Determine the [x, y] coordinate at the center of the cell enclosing the given text.  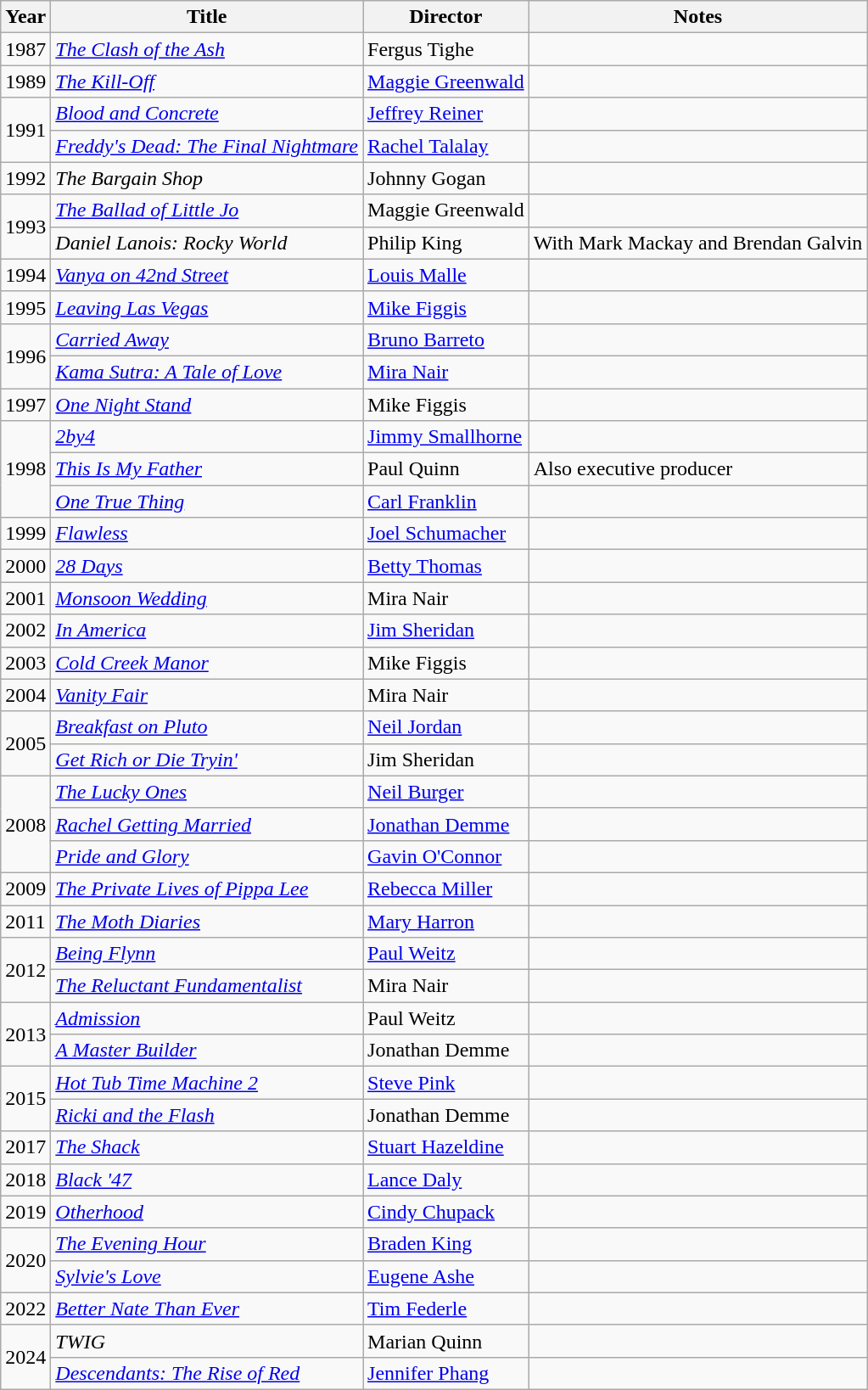
Louis Malle [446, 275]
Director [446, 17]
Carl Franklin [446, 502]
The Ballad of Little Jo [207, 210]
Pride and Glory [207, 856]
Tim Federle [446, 1309]
Better Nate Than Ever [207, 1309]
Vanity Fair [207, 695]
Neil Jordan [446, 727]
2024 [25, 1357]
2by4 [207, 437]
Year [25, 17]
2004 [25, 695]
Lance Daly [446, 1180]
Marian Quinn [446, 1341]
Leaving Las Vegas [207, 307]
Sylvie's Love [207, 1276]
The Private Lives of Pippa Lee [207, 888]
The Moth Diaries [207, 921]
The Lucky Ones [207, 792]
One Night Stand [207, 405]
1997 [25, 405]
Descendants: The Rise of Red [207, 1373]
Paul Quinn [446, 469]
Neil Burger [446, 792]
1995 [25, 307]
2003 [25, 663]
2017 [25, 1147]
The Shack [207, 1147]
1992 [25, 178]
Fergus Tighe [446, 49]
Jimmy Smallhorne [446, 437]
In America [207, 631]
Vanya on 42nd Street [207, 275]
Admission [207, 1018]
A Master Builder [207, 1051]
2022 [25, 1309]
Cindy Chupack [446, 1212]
The Clash of the Ash [207, 49]
Monsoon Wedding [207, 598]
1996 [25, 356]
2020 [25, 1260]
2002 [25, 631]
Jennifer Phang [446, 1373]
Braden King [446, 1244]
1998 [25, 469]
Flawless [207, 534]
Otherhood [207, 1212]
Rachel Getting Married [207, 824]
Carried Away [207, 339]
2011 [25, 921]
Hot Tub Time Machine 2 [207, 1083]
This Is My Father [207, 469]
Betty Thomas [446, 566]
Stuart Hazeldine [446, 1147]
2005 [25, 743]
Jeffrey Reiner [446, 114]
2009 [25, 888]
2012 [25, 970]
2015 [25, 1099]
1991 [25, 130]
Philip King [446, 243]
2019 [25, 1212]
Bruno Barreto [446, 339]
2013 [25, 1034]
Ricki and the Flash [207, 1115]
The Evening Hour [207, 1244]
Rebecca Miller [446, 888]
Get Rich or Die Tryin' [207, 759]
Blood and Concrete [207, 114]
1994 [25, 275]
Freddy's Dead: The Final Nightmare [207, 146]
The Bargain Shop [207, 178]
28 Days [207, 566]
Steve Pink [446, 1083]
1993 [25, 227]
Joel Schumacher [446, 534]
2018 [25, 1180]
With Mark Mackay and Brendan Galvin [697, 243]
The Reluctant Fundamentalist [207, 986]
Daniel Lanois: Rocky World [207, 243]
Mary Harron [446, 921]
Notes [697, 17]
Johnny Gogan [446, 178]
The Kill-Off [207, 81]
2001 [25, 598]
Rachel Talalay [446, 146]
Title [207, 17]
Cold Creek Manor [207, 663]
2000 [25, 566]
Gavin O'Connor [446, 856]
1999 [25, 534]
One True Thing [207, 502]
Black '47 [207, 1180]
TWIG [207, 1341]
Eugene Ashe [446, 1276]
1989 [25, 81]
Also executive producer [697, 469]
Kama Sutra: A Tale of Love [207, 372]
Breakfast on Pluto [207, 727]
1987 [25, 49]
2008 [25, 824]
Being Flynn [207, 954]
